Extract the (X, Y) coordinate from the center of the cell holding the provided text.  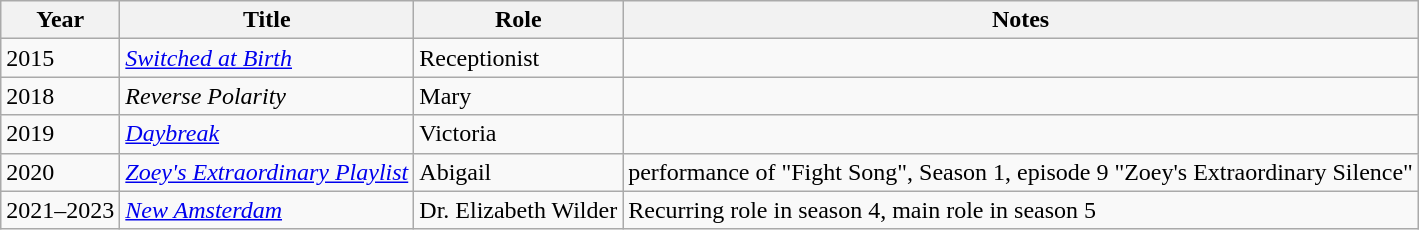
2020 (60, 172)
performance of "Fight Song", Season 1, episode 9 "Zoey's Extraordinary Silence" (1021, 172)
Recurring role in season 4, main role in season 5 (1021, 210)
2019 (60, 134)
Role (518, 20)
2015 (60, 58)
Reverse Polarity (267, 96)
Notes (1021, 20)
New Amsterdam (267, 210)
Year (60, 20)
Dr. Elizabeth Wilder (518, 210)
Zoey's Extraordinary Playlist (267, 172)
Daybreak (267, 134)
2021–2023 (60, 210)
Switched at Birth (267, 58)
Receptionist (518, 58)
Victoria (518, 134)
Title (267, 20)
Mary (518, 96)
Abigail (518, 172)
2018 (60, 96)
